Scan for the cell matching the given text and deliver its [X, Y] coordinate at center. 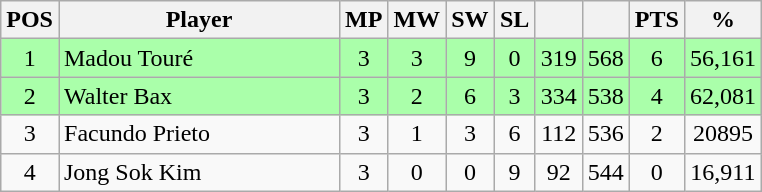
MW [417, 20]
Madou Touré [198, 58]
Walter Bax [198, 96]
568 [606, 58]
PTS [656, 20]
112 [558, 134]
92 [558, 172]
536 [606, 134]
20895 [722, 134]
% [722, 20]
Jong Sok Kim [198, 172]
Player [198, 20]
MP [364, 20]
56,161 [722, 58]
POS [30, 20]
Facundo Prieto [198, 134]
319 [558, 58]
538 [606, 96]
544 [606, 172]
SL [514, 20]
62,081 [722, 96]
16,911 [722, 172]
SW [470, 20]
334 [558, 96]
